Pinpoint the cell where the given text exists, returning its (x, y) midpoint coordinate. 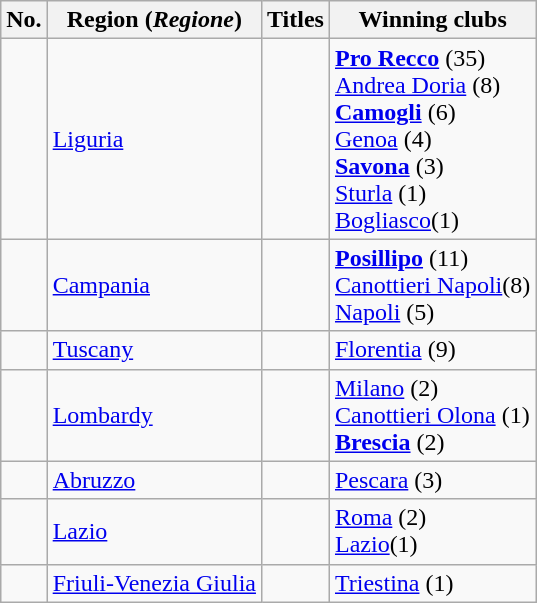
Triestina (1) (432, 583)
Roma (2)Lazio(1) (432, 532)
Abruzzo (154, 480)
Friuli-Venezia Giulia (154, 583)
Liguria (154, 139)
Pro Recco (35)Andrea Doria (8)Camogli (6)Genoa (4)Savona (3)Sturla (1) Bogliasco(1) (432, 139)
Winning clubs (432, 20)
Lazio (154, 532)
Florentia (9) (432, 350)
Posillipo (11)Canottieri Napoli(8)Napoli (5) (432, 285)
Pescara (3) (432, 480)
Lombardy (154, 415)
Region (Regione) (154, 20)
Titles (295, 20)
No. (24, 20)
Milano (2)Canottieri Olona (1)Brescia (2) (432, 415)
Tuscany (154, 350)
Campania (154, 285)
